Provide the [X, Y] coordinate of the cell's center where the given text is located.  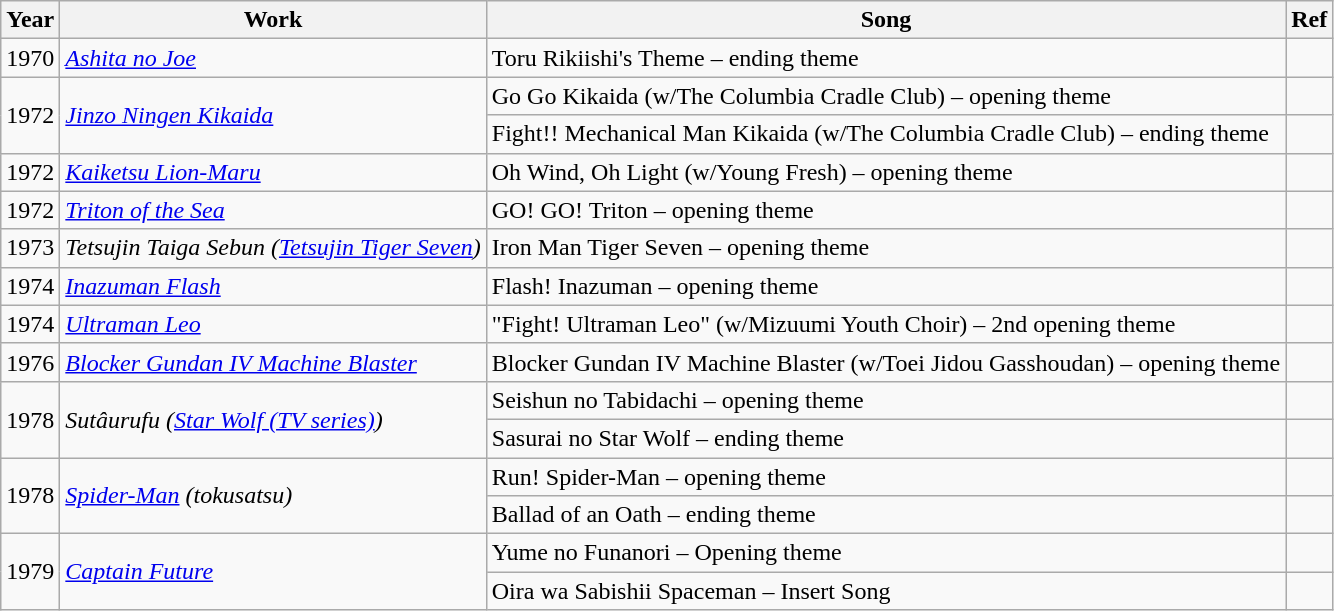
Ballad of an Oath – ending theme [886, 515]
Ref [1310, 20]
Captain Future [273, 572]
1976 [30, 362]
Triton of the Sea [273, 210]
Oh Wind, Oh Light (w/Young Fresh) – opening theme [886, 172]
Ultraman Leo [273, 324]
Work [273, 20]
Jinzo Ningen Kikaida [273, 115]
Blocker Gundan IV Machine Blaster (w/Toei Jidou Gasshoudan) – opening theme [886, 362]
Toru Rikiishi's Theme – ending theme [886, 58]
GO! GO! Triton – opening theme [886, 210]
Year [30, 20]
Go Go Kikaida (w/The Columbia Cradle Club) – opening theme [886, 96]
Seishun no Tabidachi – opening theme [886, 400]
Yume no Funanori – Opening theme [886, 553]
Ashita no Joe [273, 58]
Iron Man Tiger Seven – opening theme [886, 248]
Flash! Inazuman – opening theme [886, 286]
"Fight! Ultraman Leo" (w/Mizuumi Youth Choir) – 2nd opening theme [886, 324]
Blocker Gundan IV Machine Blaster [273, 362]
Kaiketsu Lion-Maru [273, 172]
Song [886, 20]
1970 [30, 58]
1973 [30, 248]
1979 [30, 572]
Sasurai no Star Wolf – ending theme [886, 438]
Inazuman Flash [273, 286]
Sutâurufu (Star Wolf (TV series)) [273, 419]
Tetsujin Taiga Sebun (Tetsujin Tiger Seven) [273, 248]
Spider-Man (tokusatsu) [273, 496]
Fight!! Mechanical Man Kikaida (w/The Columbia Cradle Club) – ending theme [886, 134]
Run! Spider-Man – opening theme [886, 477]
Oira wa Sabishii Spaceman – Insert Song [886, 591]
